Detect which cell encompasses the target text, then output its (X, Y) center coordinate. 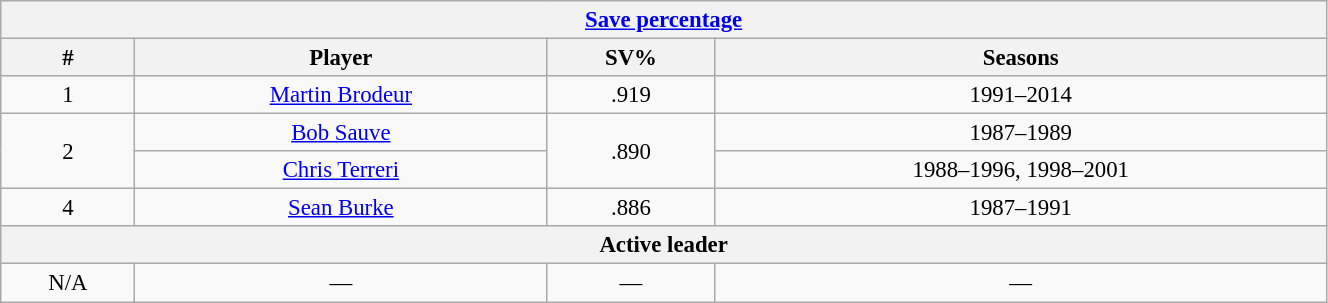
Player (341, 58)
1 (68, 95)
Bob Sauve (341, 133)
2 (68, 152)
Chris Terreri (341, 170)
1987–1991 (1020, 208)
Sean Burke (341, 208)
SV% (631, 58)
Martin Brodeur (341, 95)
1987–1989 (1020, 133)
.886 (631, 208)
Seasons (1020, 58)
Save percentage (664, 20)
1988–1996, 1998–2001 (1020, 170)
# (68, 58)
Active leader (664, 245)
1991–2014 (1020, 95)
N/A (68, 283)
.890 (631, 152)
.919 (631, 95)
4 (68, 208)
